For the text-containing cell, return its midpoint in [x, y] coordinate format. 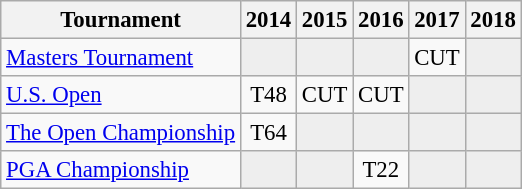
T48 [268, 95]
T64 [268, 133]
2016 [381, 20]
The Open Championship [121, 133]
2014 [268, 20]
2018 [493, 20]
2017 [437, 20]
Tournament [121, 20]
Masters Tournament [121, 58]
PGA Championship [121, 170]
U.S. Open [121, 95]
T22 [381, 170]
2015 [325, 20]
